Locate the cell with the specified text and output its (X, Y) center coordinate. 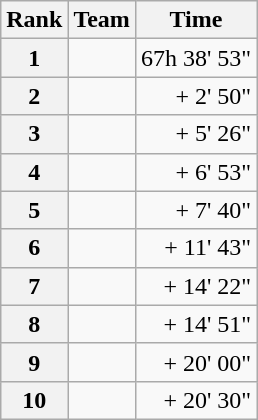
6 (34, 248)
8 (34, 324)
7 (34, 286)
9 (34, 362)
Rank (34, 20)
+ 20' 00" (196, 362)
+ 5' 26" (196, 134)
+ 2' 50" (196, 96)
+ 11' 43" (196, 248)
4 (34, 172)
2 (34, 96)
67h 38' 53" (196, 58)
5 (34, 210)
+ 20' 30" (196, 400)
+ 14' 51" (196, 324)
1 (34, 58)
10 (34, 400)
+ 14' 22" (196, 286)
Time (196, 20)
+ 6' 53" (196, 172)
3 (34, 134)
Team (102, 20)
+ 7' 40" (196, 210)
